Search for the cell housing the specified text and yield its [x, y] center coordinate. 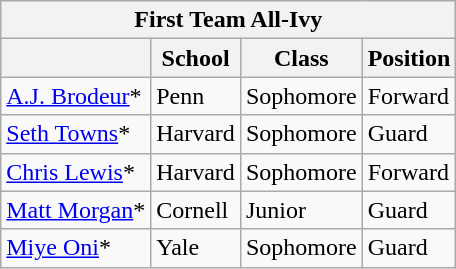
Seth Towns* [76, 134]
A.J. Brodeur* [76, 96]
Cornell [196, 210]
Yale [196, 248]
Chris Lewis* [76, 172]
Miye Oni* [76, 248]
Junior [301, 210]
School [196, 58]
First Team All-Ivy [228, 20]
Matt Morgan* [76, 210]
Penn [196, 96]
Position [409, 58]
Class [301, 58]
